Provide the [x, y] coordinate of the cell's center where the given text is located.  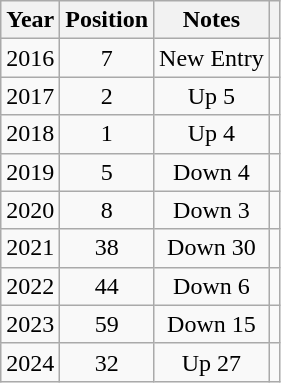
44 [107, 286]
Down 4 [212, 172]
Down 30 [212, 248]
7 [107, 58]
8 [107, 210]
2 [107, 96]
2020 [30, 210]
Down 6 [212, 286]
2023 [30, 324]
Down 3 [212, 210]
Year [30, 20]
Up 5 [212, 96]
Down 15 [212, 324]
1 [107, 134]
Notes [212, 20]
59 [107, 324]
Up 27 [212, 362]
2018 [30, 134]
2024 [30, 362]
2019 [30, 172]
Up 4 [212, 134]
2016 [30, 58]
32 [107, 362]
38 [107, 248]
New Entry [212, 58]
Position [107, 20]
5 [107, 172]
2022 [30, 286]
2017 [30, 96]
2021 [30, 248]
